From the cell containing the given text, extract its center point as (X, Y) coordinate. 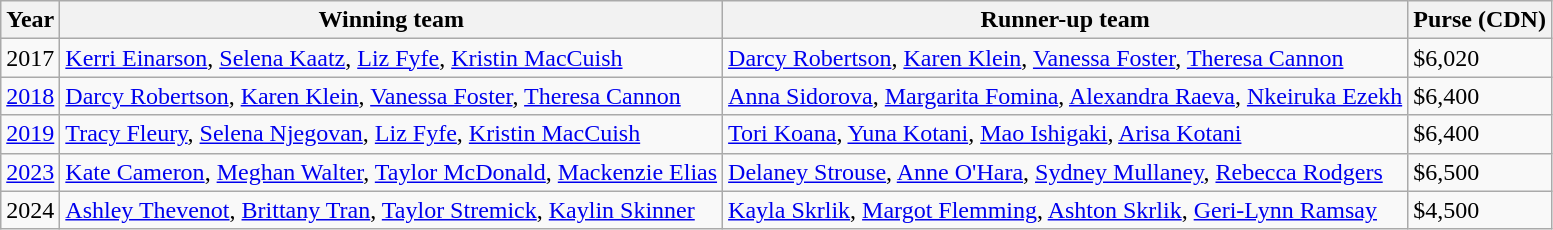
$6,020 (1480, 58)
Purse (CDN) (1480, 20)
Ashley Thevenot, Brittany Tran, Taylor Stremick, Kaylin Skinner (392, 210)
Winning team (392, 20)
2019 (30, 134)
Kate Cameron, Meghan Walter, Taylor McDonald, Mackenzie Elias (392, 172)
Anna Sidorova, Margarita Fomina, Alexandra Raeva, Nkeiruka Ezekh (1066, 96)
Delaney Strouse, Anne O'Hara, Sydney Mullaney, Rebecca Rodgers (1066, 172)
2023 (30, 172)
Kerri Einarson, Selena Kaatz, Liz Fyfe, Kristin MacCuish (392, 58)
2024 (30, 210)
Tori Koana, Yuna Kotani, Mao Ishigaki, Arisa Kotani (1066, 134)
2018 (30, 96)
Year (30, 20)
Tracy Fleury, Selena Njegovan, Liz Fyfe, Kristin MacCuish (392, 134)
2017 (30, 58)
Runner-up team (1066, 20)
Kayla Skrlik, Margot Flemming, Ashton Skrlik, Geri-Lynn Ramsay (1066, 210)
$6,500 (1480, 172)
$4,500 (1480, 210)
